For the text-containing cell, return its midpoint in [x, y] coordinate format. 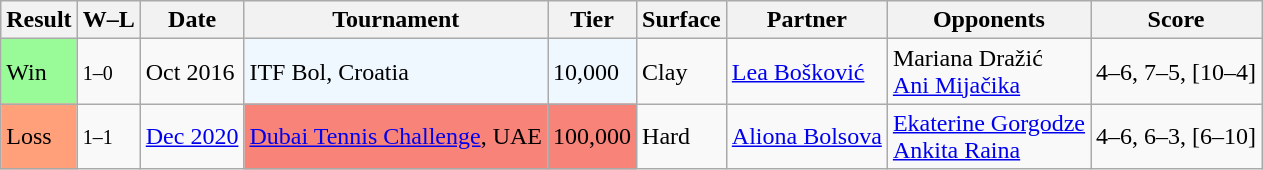
Partner [806, 20]
Lea Bošković [806, 72]
ITF Bol, Croatia [396, 72]
Mariana Dražić Ani Mijačika [988, 72]
Tournament [396, 20]
4–6, 7–5, [10–4] [1176, 72]
Clay [682, 72]
Oct 2016 [192, 72]
W–L [108, 20]
Date [192, 20]
Tier [592, 20]
1–0 [108, 72]
Ekaterine Gorgodze Ankita Raina [988, 136]
1–1 [108, 136]
Score [1176, 20]
Dec 2020 [192, 136]
Surface [682, 20]
Loss [39, 136]
Hard [682, 136]
4–6, 6–3, [6–10] [1176, 136]
100,000 [592, 136]
Dubai Tennis Challenge, UAE [396, 136]
Result [39, 20]
Opponents [988, 20]
Win [39, 72]
Aliona Bolsova [806, 136]
10,000 [592, 72]
